Scan for the cell matching the given text and deliver its [X, Y] coordinate at center. 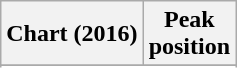
Chart (2016) [72, 34]
Peak position [189, 34]
